From the cell containing the given text, extract its center point as (X, Y) coordinate. 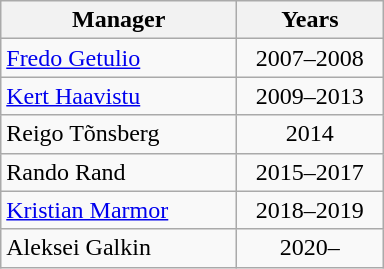
Kert Haavistu (119, 96)
Manager (119, 20)
2007–2008 (310, 58)
Reigo Tõnsberg (119, 134)
2014 (310, 134)
Years (310, 20)
2009–2013 (310, 96)
Aleksei Galkin (119, 248)
Kristian Marmor (119, 210)
Fredo Getulio (119, 58)
Rando Rand (119, 172)
2020– (310, 248)
2018–2019 (310, 210)
2015–2017 (310, 172)
